Output the [x, y] coordinate of the center of the cell containing the given text.  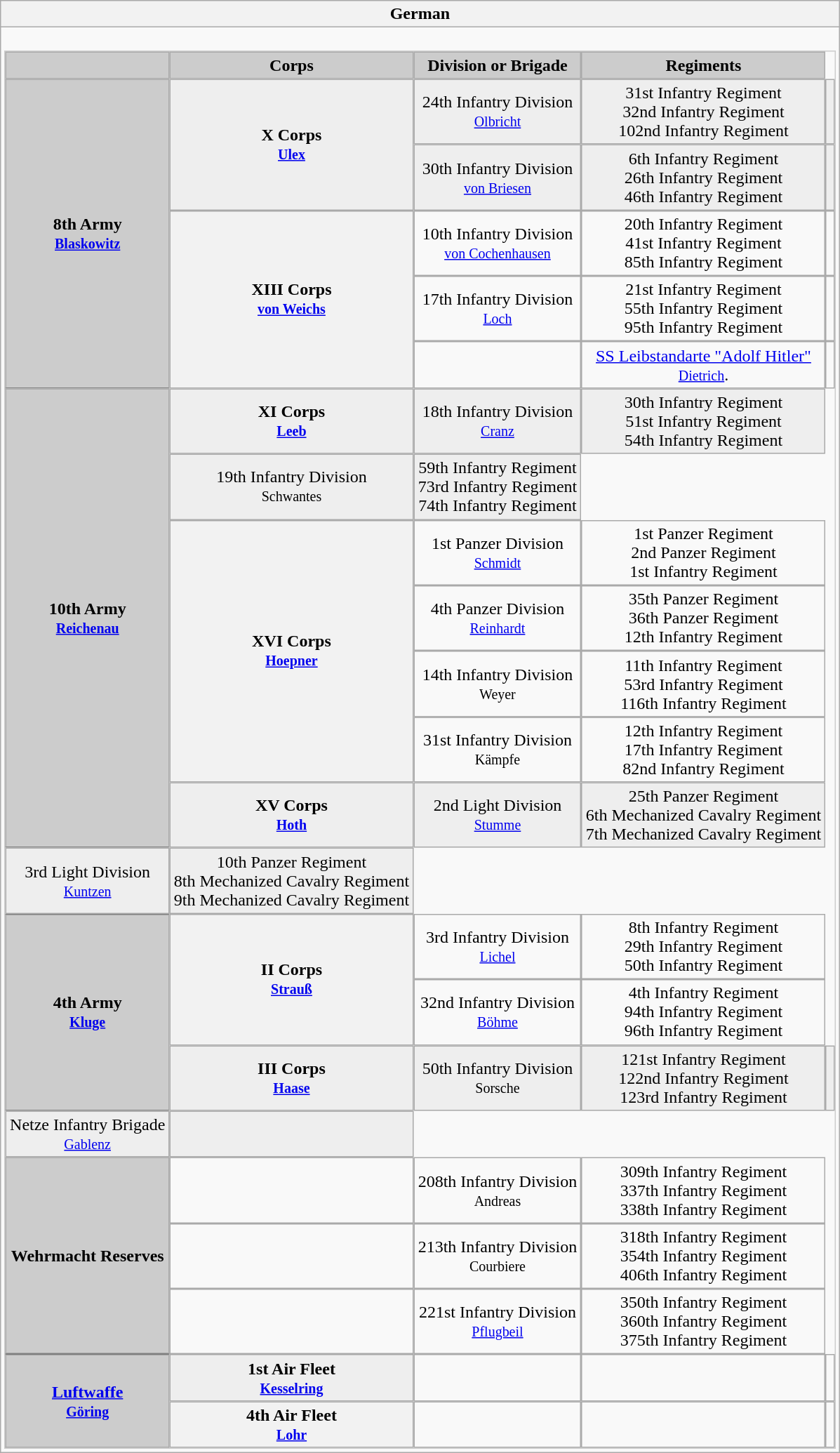
XV Corps Hoth [292, 816]
SS Leibstandarte "Adolf Hitler"Dietrich. [704, 365]
Division or Brigade [497, 65]
X Corps Ulex [292, 145]
21st Infantry Regiment 55th Infantry Regiment 95th Infantry Regiment [704, 309]
12th Infantry Regiment 17th Infantry Regiment 82nd Infantry Regiment [704, 750]
LuftwaffeGöring [88, 1401]
208th Infantry Division Andreas [497, 1190]
8th Infantry Regiment 29th Infantry Regiment 50th Infantry Regiment [704, 947]
10th Panzer Regiment 8th Mechanized Cavalry Regiment 9th Mechanized Cavalry Regiment [292, 881]
35th Panzer Regiment 36th Panzer Regiment 12th Infantry Regiment [704, 618]
3rd Light Division Kuntzen [88, 881]
14th Infantry Division Weyer [497, 684]
19th Infantry Division Schwantes [292, 487]
30th Infantry Regiment 51st Infantry Regiment 54th Infantry Regiment [704, 421]
2nd Light Division Stumme [497, 816]
Wehrmacht Reserves [88, 1256]
50th Infantry Division Sorsche [497, 1078]
German [420, 14]
25th Panzer Regiment 6th Mechanized Cavalry Regiment 7th Mechanized Cavalry Regiment [704, 816]
8th Army Blaskowitz [88, 233]
4th Infantry Regiment 94th Infantry Regiment 96th Infantry Regiment [704, 1012]
4th Air FleetLohr [292, 1425]
30th Infantry Divisionvon Briesen [497, 178]
59th Infantry Regiment 73rd Infantry Regiment 74th Infantry Regiment [497, 487]
Corps [292, 65]
121st Infantry Regiment 122nd Infantry Regiment 123rd Infantry Regiment [704, 1078]
318th Infantry Regiment 354th Infantry Regiment 406th Infantry Regiment [704, 1256]
11th Infantry Regiment 53rd Infantry Regiment 116th Infantry Regiment [704, 684]
4th Panzer Division Reinhardt [497, 618]
221st Infantry Division Pflugbeil [497, 1322]
350th Infantry Regiment 360th Infantry Regiment 375th Infantry Regiment [704, 1322]
20th Infantry Regiment 41st Infantry Regiment 85th Infantry Regiment [704, 244]
3rd Infantry Division Lichel [497, 947]
10th Infantry Divisionvon Cochenhausen [497, 244]
4th Army Kluge [88, 1012]
1st Panzer Regiment 2nd Panzer Regiment 1st Infantry Regiment [704, 552]
XIII Corps von Weichs [292, 300]
31st Infantry Regiment 32nd Infantry Regiment 102nd Infantry Regiment [704, 112]
1st Air Fleet Kesselring [292, 1379]
32nd Infantry Division Böhme [497, 1012]
10th Army Reichenau [88, 618]
1st Panzer Division Schmidt [497, 552]
24th Infantry Division Olbricht [497, 112]
309th Infantry Regiment 337th Infantry Regiment 338th Infantry Regiment [704, 1190]
XVI Corps Hoepner [292, 651]
6th Infantry Regiment 26th Infantry Regiment 46th Infantry Regiment [704, 178]
213th Infantry Division Courbiere [497, 1256]
17th Infantry DivisionLoch [497, 309]
III Corps Haase [292, 1078]
XI Corps Leeb [292, 421]
Regiments [704, 65]
31st Infantry Division Kämpfe [497, 750]
II Corps Strauß [292, 980]
18th Infantry Division Cranz [497, 421]
Netze Infantry Brigade Gablenz [88, 1134]
